Scan for the cell matching the given text and deliver its (x, y) coordinate at center. 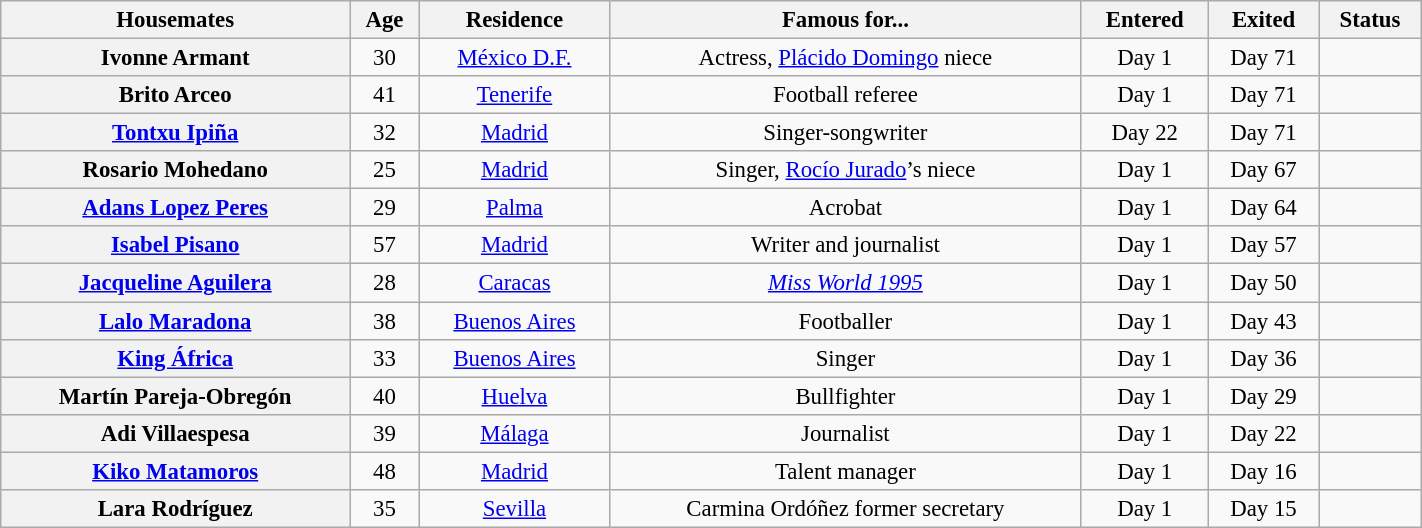
48 (385, 471)
México D.F. (514, 57)
Sevilla (514, 508)
Martín Pareja-Obregón (176, 396)
Day 16 (1263, 471)
Residence (514, 20)
39 (385, 433)
Huelva (514, 396)
Entered (1144, 20)
Writer and journalist (846, 245)
Lalo Maradona (176, 321)
Day 64 (1263, 208)
33 (385, 358)
Day 67 (1263, 170)
Acrobat (846, 208)
Day 57 (1263, 245)
57 (385, 245)
Tontxu Ipiña (176, 133)
41 (385, 95)
Kiko Matamoros (176, 471)
Age (385, 20)
Miss World 1995 (846, 283)
Isabel Pisano (176, 245)
King África (176, 358)
Carmina Ordóñez former secretary (846, 508)
Day 50 (1263, 283)
32 (385, 133)
Football referee (846, 95)
25 (385, 170)
Caracas (514, 283)
Singer, Rocío Jurado’s niece (846, 170)
Actress, Plácido Domingo niece (846, 57)
Rosario Mohedano (176, 170)
Day 43 (1263, 321)
Day 15 (1263, 508)
30 (385, 57)
Tenerife (514, 95)
35 (385, 508)
Málaga (514, 433)
Lara Rodríguez (176, 508)
Bullfighter (846, 396)
Singer (846, 358)
Day 36 (1263, 358)
Palma (514, 208)
28 (385, 283)
Ivonne Armant (176, 57)
Status (1370, 20)
Famous for... (846, 20)
Day 29 (1263, 396)
Journalist (846, 433)
Footballer (846, 321)
Adans Lopez Peres (176, 208)
Singer-songwriter (846, 133)
Adi Villaespesa (176, 433)
Brito Arceo (176, 95)
Talent manager (846, 471)
Jacqueline Aguilera (176, 283)
Exited (1263, 20)
29 (385, 208)
38 (385, 321)
Housemates (176, 20)
40 (385, 396)
